Determine the [x, y] coordinate at the center of the cell enclosing the given text.  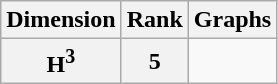
H3 [61, 62]
Graphs [232, 20]
Dimension [61, 20]
5 [154, 62]
Rank [154, 20]
